Search for the cell housing the specified text and yield its [X, Y] center coordinate. 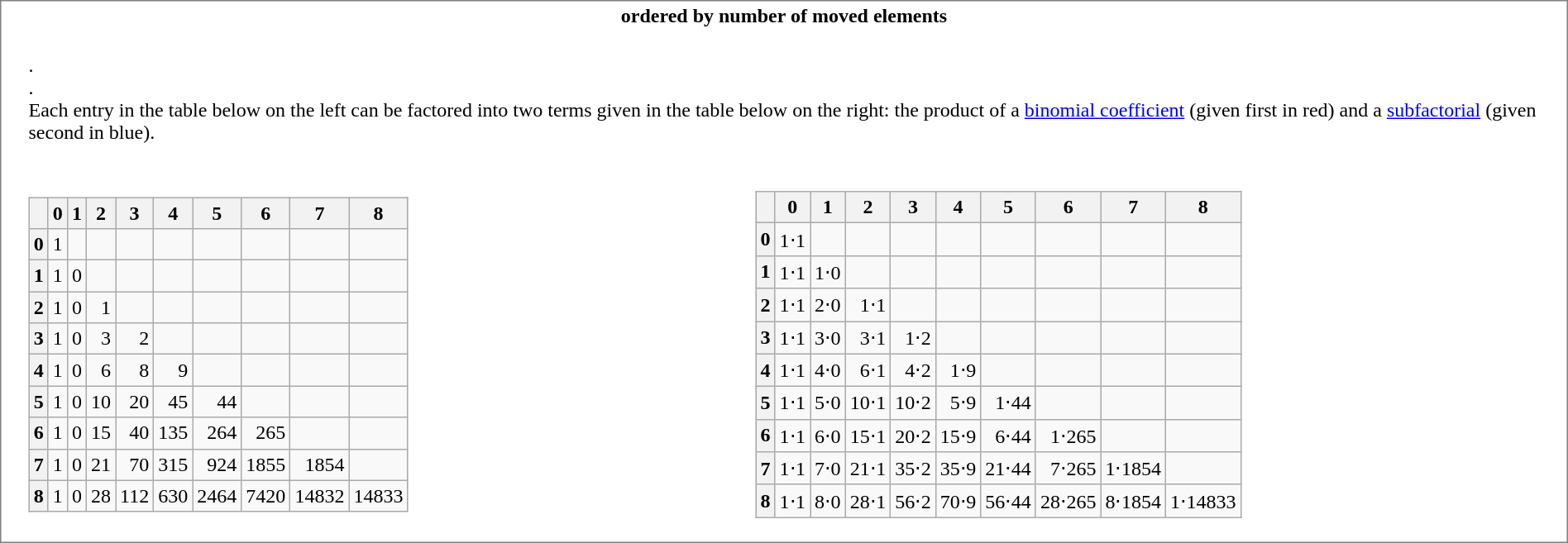
6⋅1 [868, 370]
4⋅2 [913, 370]
15⋅9 [958, 436]
6⋅0 [829, 436]
265 [266, 433]
1⋅0 [829, 272]
35⋅2 [913, 469]
10 [101, 402]
2⋅0 [829, 305]
630 [174, 496]
1854 [319, 464]
44 [217, 402]
1⋅1854 [1133, 469]
20 [135, 402]
1855 [266, 464]
8⋅0 [829, 501]
56⋅2 [913, 501]
56⋅44 [1009, 501]
5⋅9 [958, 403]
4⋅0 [829, 370]
3⋅0 [829, 337]
924 [217, 464]
135 [174, 433]
21⋅44 [1009, 469]
7420 [266, 496]
5⋅0 [829, 403]
8⋅1854 [1133, 501]
315 [174, 464]
9 [174, 370]
1⋅14833 [1202, 501]
28⋅265 [1068, 501]
28 [101, 496]
40 [135, 433]
10⋅2 [913, 403]
112 [135, 496]
70 [135, 464]
1⋅44 [1009, 403]
1⋅9 [958, 370]
45 [174, 402]
70⋅9 [958, 501]
6⋅44 [1009, 436]
35⋅9 [958, 469]
ordered by number of moved elements [784, 16]
3⋅1 [868, 337]
10⋅1 [868, 403]
14832 [319, 496]
15 [101, 433]
7⋅0 [829, 469]
14833 [379, 496]
21 [101, 464]
264 [217, 433]
20⋅2 [913, 436]
1⋅265 [1068, 436]
15⋅1 [868, 436]
2464 [217, 496]
1⋅2 [913, 337]
21⋅1 [868, 469]
7⋅265 [1068, 469]
28⋅1 [868, 501]
